Find where the given text appears and provide that cell's center as [x, y] coordinate. 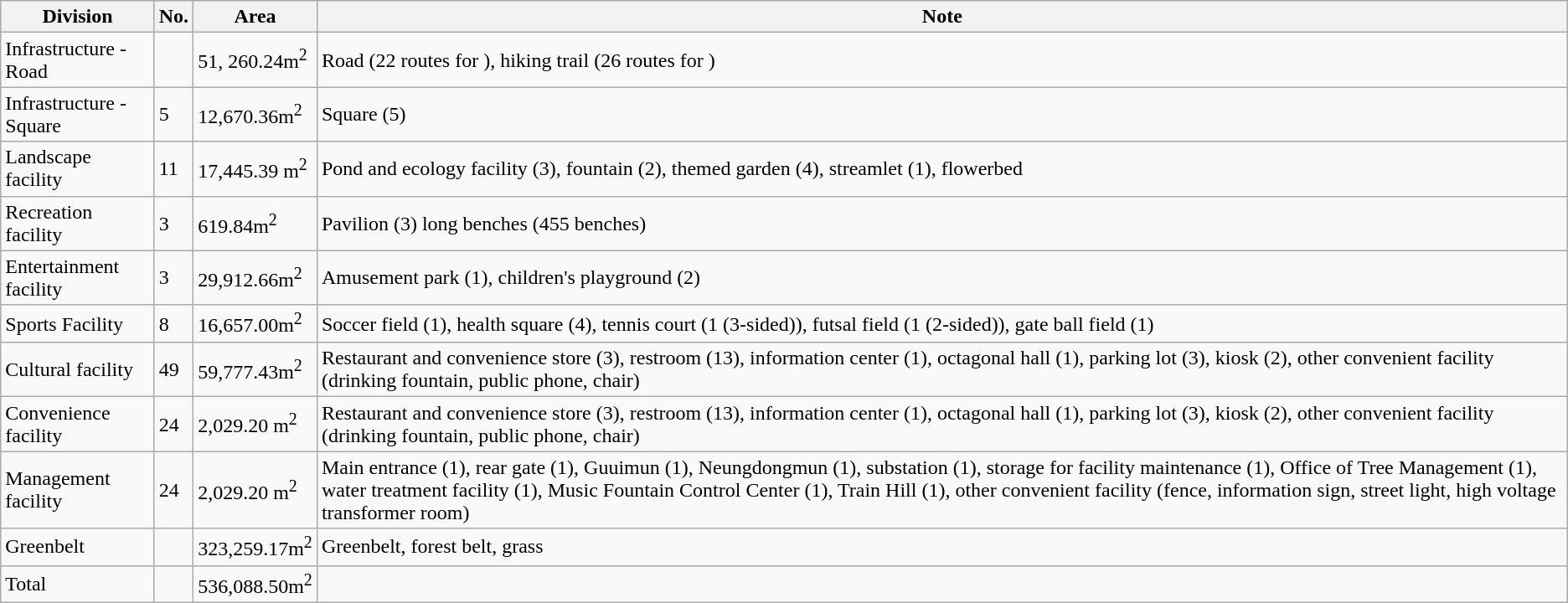
8 [173, 323]
Cultural facility [77, 370]
Infrastructure - Square [77, 114]
Road (22 routes for ), hiking trail (26 routes for ) [941, 60]
Division [77, 17]
12,670.36m2 [255, 114]
Convenience facility [77, 424]
51, 260.24m2 [255, 60]
Pond and ecology facility (3), fountain (2), themed garden (4), streamlet (1), flowerbed [941, 169]
49 [173, 370]
Management facility [77, 490]
29,912.66m2 [255, 278]
No. [173, 17]
Pavilion (3) long benches (455 benches) [941, 223]
Recreation facility [77, 223]
Sports Facility [77, 323]
59,777.43m2 [255, 370]
Greenbelt, forest belt, grass [941, 548]
17,445.39 m2 [255, 169]
619.84m2 [255, 223]
Entertainment facility [77, 278]
Total [77, 585]
Amusement park (1), children's playground (2) [941, 278]
Square (5) [941, 114]
Area [255, 17]
536,088.50m2 [255, 585]
Infrastructure - Road [77, 60]
Greenbelt [77, 548]
11 [173, 169]
5 [173, 114]
Soccer field (1), health square (4), tennis court (1 (3-sided)), futsal field (1 (2-sided)), gate ball field (1) [941, 323]
Landscape facility [77, 169]
16,657.00m2 [255, 323]
323,259.17m2 [255, 548]
Note [941, 17]
